Identify which cell holds the provided text, then report its (X, Y) central coordinate. 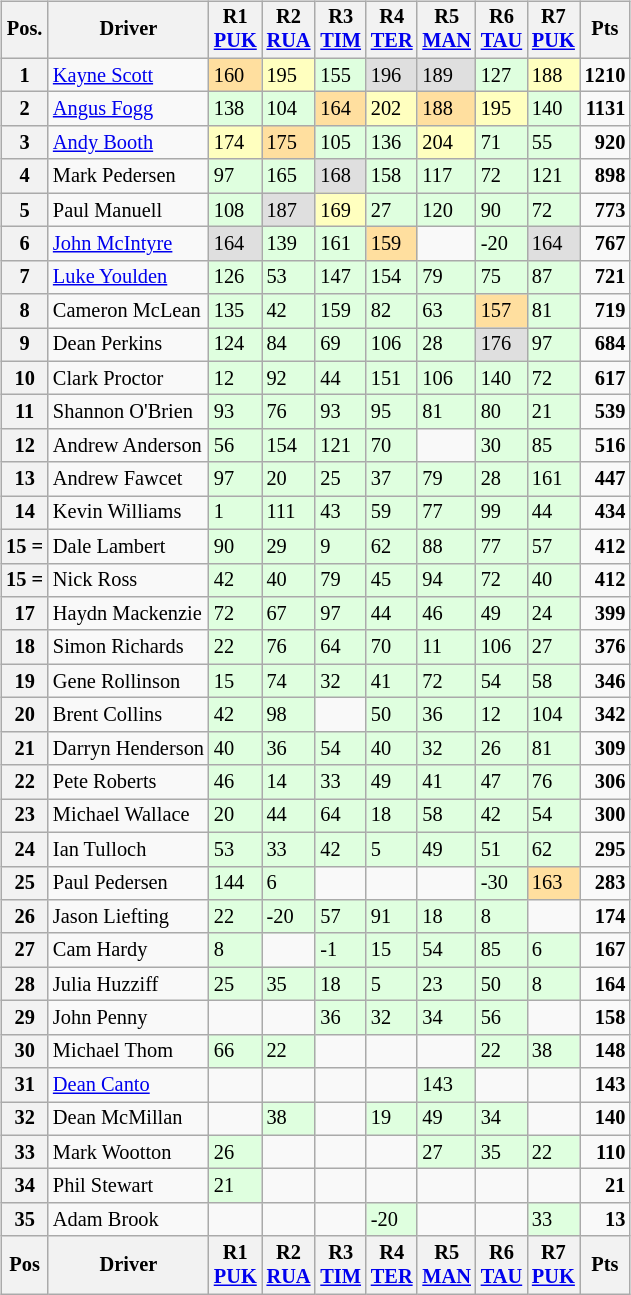
1131 (605, 109)
124 (236, 345)
Andrew Fawcet (128, 479)
898 (605, 176)
43 (340, 513)
17 (24, 614)
Kayne Scott (128, 75)
767 (605, 244)
Andrew Anderson (128, 446)
189 (446, 75)
-1 (340, 950)
187 (289, 210)
80 (502, 412)
Paul Manuell (128, 210)
Dean Canto (128, 1085)
Simon Richards (128, 647)
399 (605, 614)
309 (605, 748)
Michael Wallace (128, 816)
920 (605, 143)
Luke Youlden (128, 277)
447 (605, 479)
176 (502, 345)
Cameron McLean (128, 311)
Brent Collins (128, 715)
92 (289, 378)
99 (502, 513)
376 (605, 647)
7 (24, 277)
31 (24, 1085)
Dale Lambert (128, 546)
51 (502, 849)
94 (446, 580)
Pete Roberts (128, 782)
John Penny (128, 1018)
135 (236, 311)
155 (340, 75)
175 (289, 143)
66 (236, 1051)
-30 (502, 883)
139 (289, 244)
163 (554, 883)
160 (236, 75)
84 (289, 345)
Andy Booth (128, 143)
Darryn Henderson (128, 748)
91 (392, 917)
10 (24, 378)
516 (605, 446)
98 (289, 715)
69 (340, 345)
John McIntyre (128, 244)
105 (340, 143)
108 (236, 210)
Mark Wootton (128, 1152)
342 (605, 715)
127 (502, 75)
120 (446, 210)
300 (605, 816)
63 (446, 311)
202 (392, 109)
Mark Pedersen (128, 176)
71 (502, 143)
74 (289, 681)
Phil Stewart (128, 1186)
148 (605, 1051)
136 (392, 143)
138 (236, 109)
Haydn Mackenzie (128, 614)
55 (554, 143)
Shannon O'Brien (128, 412)
147 (340, 277)
144 (236, 883)
773 (605, 210)
Dean Perkins (128, 345)
82 (392, 311)
721 (605, 277)
295 (605, 849)
126 (236, 277)
Jason Liefting (128, 917)
95 (392, 412)
539 (605, 412)
2 (24, 109)
283 (605, 883)
47 (502, 782)
151 (392, 378)
Angus Fogg (128, 109)
346 (605, 681)
37 (392, 479)
Gene Rollinson (128, 681)
Pos (24, 1265)
Kevin Williams (128, 513)
Dean McMillan (128, 1119)
Ian Tulloch (128, 849)
45 (392, 580)
167 (605, 950)
617 (605, 378)
3 (24, 143)
196 (392, 75)
Nick Ross (128, 580)
110 (605, 1152)
157 (502, 311)
168 (340, 176)
165 (289, 176)
117 (446, 176)
Michael Thom (128, 1051)
Paul Pedersen (128, 883)
204 (446, 143)
67 (289, 614)
434 (605, 513)
59 (392, 513)
719 (605, 311)
Cam Hardy (128, 950)
Julia Huzziff (128, 984)
169 (340, 210)
684 (605, 345)
1210 (605, 75)
75 (502, 277)
Pos. (24, 30)
88 (446, 546)
111 (289, 513)
306 (605, 782)
Clark Proctor (128, 378)
87 (554, 277)
4 (24, 176)
Adam Brook (128, 1220)
